From the cell containing the given text, extract its center point as (x, y) coordinate. 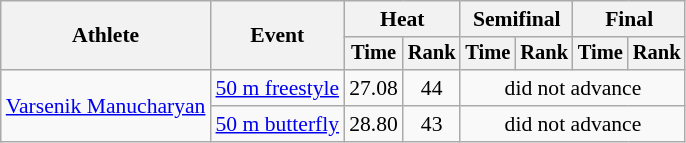
Final (629, 19)
Heat (402, 19)
Varsenik Manucharyan (106, 106)
44 (432, 88)
50 m butterfly (277, 124)
28.80 (374, 124)
Event (277, 36)
50 m freestyle (277, 88)
27.08 (374, 88)
Athlete (106, 36)
Semifinal (516, 19)
43 (432, 124)
